Identify which cell holds the provided text, then report its [x, y] central coordinate. 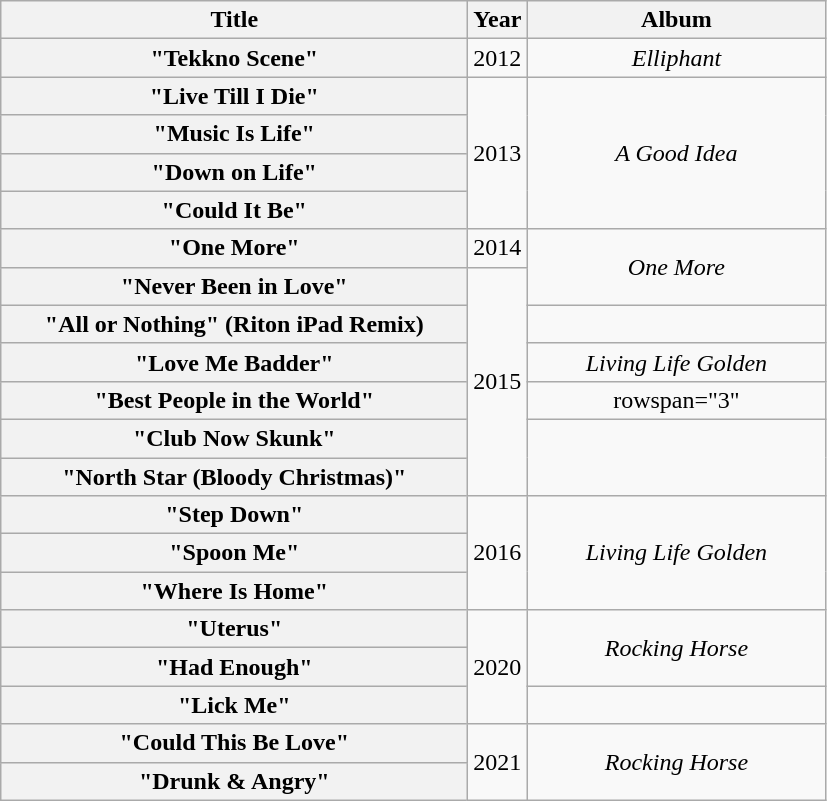
"Club Now Skunk" [234, 438]
2021 [498, 762]
"Had Enough" [234, 667]
"Where Is Home" [234, 591]
"Best People in the World" [234, 400]
"Could This Be Love" [234, 743]
2020 [498, 667]
"Love Me Badder" [234, 362]
Album [676, 20]
A Good Idea [676, 153]
"Never Been in Love" [234, 286]
"One More" [234, 248]
2015 [498, 381]
"Tekkno Scene" [234, 58]
"Step Down" [234, 515]
2013 [498, 153]
2014 [498, 248]
2016 [498, 553]
"Drunk & Angry" [234, 781]
2012 [498, 58]
rowspan="3" [676, 400]
"Lick Me" [234, 705]
"Down on Life" [234, 172]
Title [234, 20]
"North Star (Bloody Christmas)" [234, 477]
One More [676, 267]
"Uterus" [234, 629]
"Live Till I Die" [234, 96]
Year [498, 20]
"Music Is Life" [234, 134]
Elliphant [676, 58]
"All or Nothing" (Riton iPad Remix) [234, 324]
"Could It Be" [234, 210]
"Spoon Me" [234, 553]
